Provide the (X, Y) coordinate of the cell's center where the given text is located.  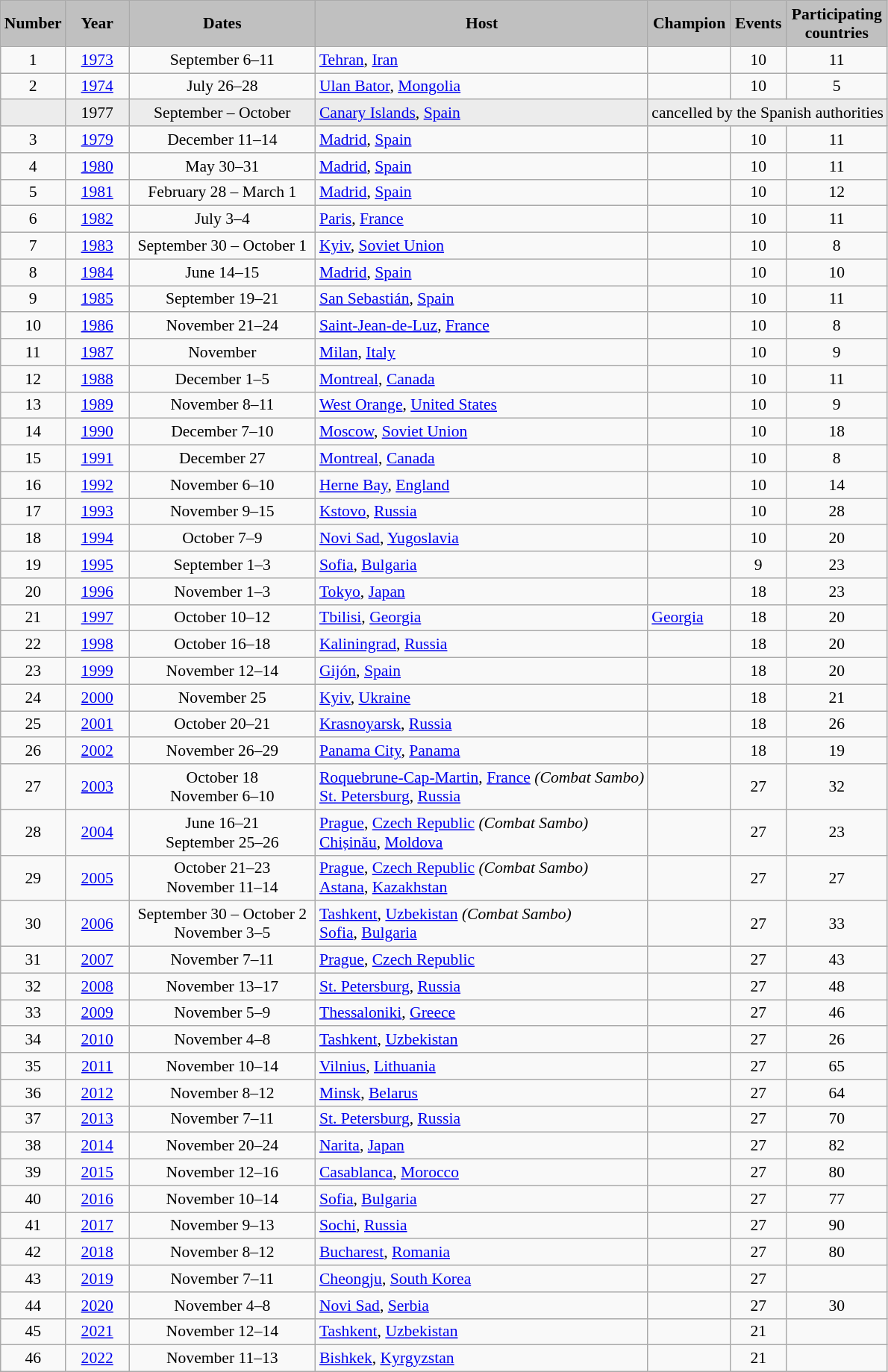
September 30 – October 2 November 3–5 (222, 924)
Krasnoyarsk, Russia (482, 724)
Bucharest, Romania (482, 1253)
2001 (97, 724)
90 (837, 1226)
44 (33, 1306)
Canary Islands, Spain (482, 113)
1984 (97, 272)
Year (97, 24)
Roquebrune-Cap-Martin, France (Combat Sambo) St. Petersburg, Russia (482, 786)
September 30 – October 1 (222, 246)
34 (33, 1040)
1973 (97, 60)
Tokyo, Japan (482, 592)
65 (837, 1066)
Casablanca, Morocco (482, 1173)
Tbilisi, Georgia (482, 618)
1992 (97, 485)
1988 (97, 379)
64 (837, 1093)
70 (837, 1119)
October 7–9 (222, 539)
November 12–16 (222, 1173)
Saint-Jean-de-Luz, France (482, 326)
1998 (97, 645)
16 (33, 485)
Minsk, Belarus (482, 1093)
West Orange, United States (482, 405)
November 9–15 (222, 512)
Number (33, 24)
2000 (97, 698)
cancelled by the Spanish authorities (767, 113)
October 21–23 November 11–14 (222, 877)
2015 (97, 1173)
17 (33, 512)
Novi Sad, Serbia (482, 1306)
41 (33, 1226)
2006 (97, 924)
1990 (97, 432)
15 (33, 459)
42 (33, 1253)
Panama City, Panama (482, 751)
1993 (97, 512)
2016 (97, 1199)
2011 (97, 1066)
1999 (97, 671)
22 (33, 645)
2007 (97, 960)
November 25 (222, 698)
24 (33, 698)
1991 (97, 459)
October 16–18 (222, 645)
November 21–24 (222, 326)
Novi Sad, Yugoslavia (482, 539)
Tashkent, Uzbekistan (Combat Sambo) Sofia, Bulgaria (482, 924)
35 (33, 1066)
October 18 November 6–10 (222, 786)
2 (33, 87)
4 (33, 166)
Kstovo, Russia (482, 512)
Herne Bay, England (482, 485)
Gijón, Spain (482, 671)
2012 (97, 1093)
36 (33, 1093)
November 5–9 (222, 1013)
1986 (97, 326)
July 3–4 (222, 219)
February 28 – March 1 (222, 192)
1997 (97, 618)
September 19–21 (222, 299)
November 26–29 (222, 751)
Ulan Bator, Mongolia (482, 87)
1983 (97, 246)
1977 (97, 113)
Kyiv, Soviet Union (482, 246)
6 (33, 219)
November 13–17 (222, 986)
Cheongju, South Korea (482, 1279)
13 (33, 405)
2013 (97, 1119)
1 (33, 60)
May 30–31 (222, 166)
38 (33, 1146)
June 16–21 September 25–26 (222, 833)
September – October (222, 113)
Champion (690, 24)
25 (33, 724)
2009 (97, 1013)
82 (837, 1146)
Paris, France (482, 219)
November 20–24 (222, 1146)
31 (33, 960)
Kaliningrad, Russia (482, 645)
Sochi, Russia (482, 1226)
1989 (97, 405)
2020 (97, 1306)
1996 (97, 592)
Prague, Czech Republic (Combat Sambo) Astana, Kazakhstan (482, 877)
2004 (97, 833)
37 (33, 1119)
Participatingcountries (837, 24)
June 14–15 (222, 272)
29 (33, 877)
7 (33, 246)
July 26–28 (222, 87)
Host (482, 24)
2017 (97, 1226)
November (222, 352)
2022 (97, 1359)
2005 (97, 877)
Prague, Czech Republic (Combat Sambo) Chișinău, Moldova (482, 833)
September 1–3 (222, 565)
Events (758, 24)
39 (33, 1173)
November 6–10 (222, 485)
77 (837, 1199)
November 8–11 (222, 405)
October 20–21 (222, 724)
San Sebastián, Spain (482, 299)
September 6–11 (222, 60)
December 27 (222, 459)
December 11–14 (222, 140)
2018 (97, 1253)
November 9–13 (222, 1226)
2010 (97, 1040)
45 (33, 1332)
2002 (97, 751)
2019 (97, 1279)
Tehran, Iran (482, 60)
2003 (97, 786)
2021 (97, 1332)
Kyiv, Ukraine (482, 698)
1987 (97, 352)
November 1–3 (222, 592)
Dates (222, 24)
Bishkek, Kyrgyzstan (482, 1359)
1974 (97, 87)
Milan, Italy (482, 352)
1982 (97, 219)
Moscow, Soviet Union (482, 432)
1981 (97, 192)
1985 (97, 299)
December 7–10 (222, 432)
2014 (97, 1146)
November 11–13 (222, 1359)
1994 (97, 539)
40 (33, 1199)
October 10–12 (222, 618)
1995 (97, 565)
Narita, Japan (482, 1146)
1980 (97, 166)
December 1–5 (222, 379)
48 (837, 986)
Georgia (690, 618)
Vilnius, Lithuania (482, 1066)
2008 (97, 986)
1979 (97, 140)
Prague, Czech Republic (482, 960)
Thessaloniki, Greece (482, 1013)
3 (33, 140)
